Return the (X, Y) coordinate for the center point of the cell that contains the specified text.  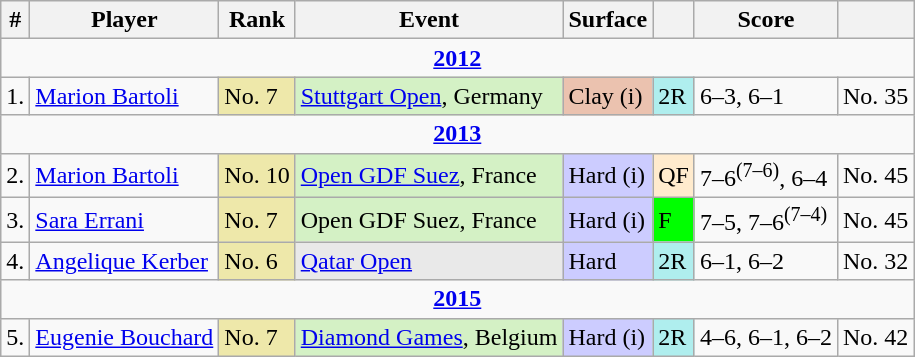
7–6(7–6), 6–4 (766, 176)
Hard (608, 261)
QF (674, 176)
Rank (257, 20)
2013 (458, 134)
7–5, 7–6(7–4) (766, 220)
Eugenie Bouchard (124, 337)
6–1, 6–2 (766, 261)
No. 42 (875, 337)
Event (429, 20)
Diamond Games, Belgium (429, 337)
Stuttgart Open, Germany (429, 96)
# (16, 20)
F (674, 220)
2015 (458, 299)
2. (16, 176)
Player (124, 20)
Clay (i) (608, 96)
No. 35 (875, 96)
1. (16, 96)
6–3, 6–1 (766, 96)
No. 6 (257, 261)
Angelique Kerber (124, 261)
Score (766, 20)
No. 32 (875, 261)
3. (16, 220)
4–6, 6–1, 6–2 (766, 337)
No. 10 (257, 176)
Qatar Open (429, 261)
2012 (458, 58)
4. (16, 261)
Sara Errani (124, 220)
5. (16, 337)
Surface (608, 20)
